Locate the cell with the specified text and output its [X, Y] center coordinate. 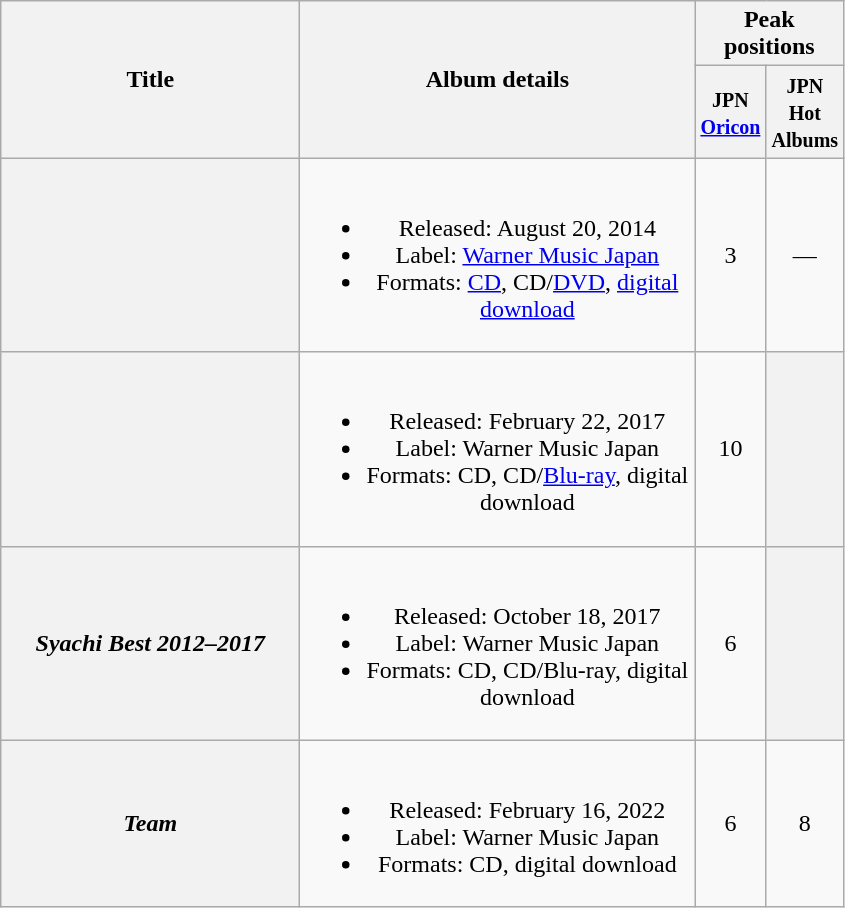
10 [730, 449]
JPN Hot Albums [805, 112]
Album details [498, 80]
Released: October 18, 2017Label: Warner Music JapanFormats: CD, CD/Blu-ray, digital download [498, 643]
Team [150, 824]
JPN Oricon [730, 112]
Title [150, 80]
Released: August 20, 2014Label: Warner Music JapanFormats: CD, CD/DVD, digital download [498, 255]
Released: February 22, 2017Label: Warner Music JapanFormats: CD, CD/Blu-ray, digital download [498, 449]
3 [730, 255]
— [805, 255]
Released: February 16, 2022Label: Warner Music JapanFormats: CD, digital download [498, 824]
Syachi Best 2012–2017 [150, 643]
Peak positions [770, 34]
8 [805, 824]
